Return the (x, y) coordinate for the center point of the cell that contains the specified text.  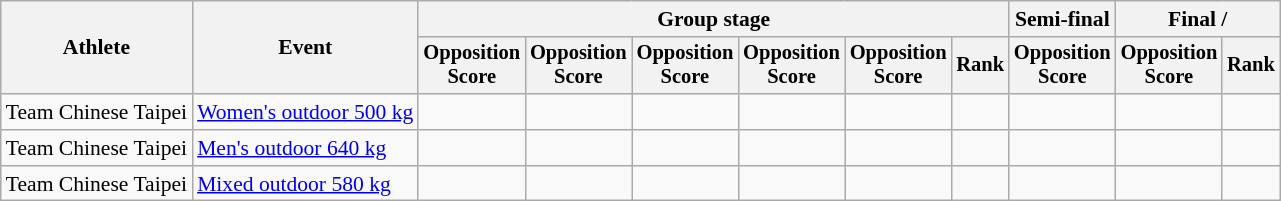
Women's outdoor 500 kg (305, 112)
Semi-final (1062, 19)
Group stage (714, 19)
Men's outdoor 640 kg (305, 148)
Final / (1198, 19)
Event (305, 48)
Athlete (96, 48)
